For the text-containing cell, return its midpoint in (x, y) coordinate format. 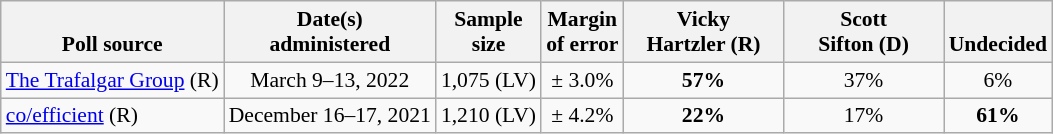
± 4.2% (582, 116)
March 9–13, 2022 (330, 80)
57% (703, 80)
17% (864, 116)
1,210 (LV) (488, 116)
± 3.0% (582, 80)
Date(s)administered (330, 32)
Marginof error (582, 32)
6% (998, 80)
VickyHartzler (R) (703, 32)
37% (864, 80)
61% (998, 116)
The Trafalgar Group (R) (112, 80)
1,075 (LV) (488, 80)
co/efficient (R) (112, 116)
Samplesize (488, 32)
Undecided (998, 32)
22% (703, 116)
December 16–17, 2021 (330, 116)
ScottSifton (D) (864, 32)
Poll source (112, 32)
